Find where the given text appears and provide that cell's center as (x, y) coordinate. 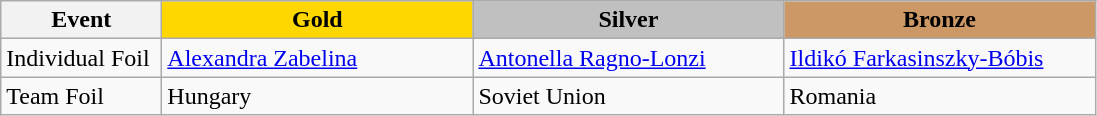
Soviet Union (628, 96)
Alexandra Zabelina (318, 58)
Hungary (318, 96)
Bronze (940, 20)
Antonella Ragno-Lonzi (628, 58)
Individual Foil (82, 58)
Team Foil (82, 96)
Romania (940, 96)
Event (82, 20)
Gold (318, 20)
Ildikó Farkasinszky-Bóbis (940, 58)
Silver (628, 20)
